Capture the cell that displays the provided text and extract its [X, Y] central coordinate. 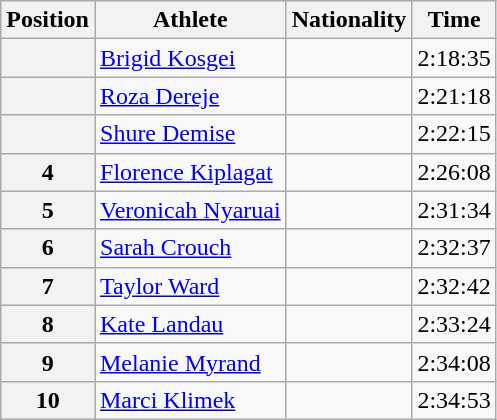
9 [48, 362]
2:18:35 [454, 58]
2:33:24 [454, 324]
2:31:34 [454, 210]
Marci Klimek [190, 400]
4 [48, 172]
5 [48, 210]
2:21:18 [454, 96]
Nationality [349, 20]
Athlete [190, 20]
Kate Landau [190, 324]
Melanie Myrand [190, 362]
Veronicah Nyaruai [190, 210]
Florence Kiplagat [190, 172]
Brigid Kosgei [190, 58]
8 [48, 324]
10 [48, 400]
2:32:37 [454, 248]
7 [48, 286]
2:34:08 [454, 362]
Position [48, 20]
6 [48, 248]
Time [454, 20]
2:34:53 [454, 400]
2:22:15 [454, 134]
Roza Dereje [190, 96]
2:26:08 [454, 172]
Sarah Crouch [190, 248]
2:32:42 [454, 286]
Taylor Ward [190, 286]
Shure Demise [190, 134]
